Output the (x, y) coordinate of the center of the cell containing the given text.  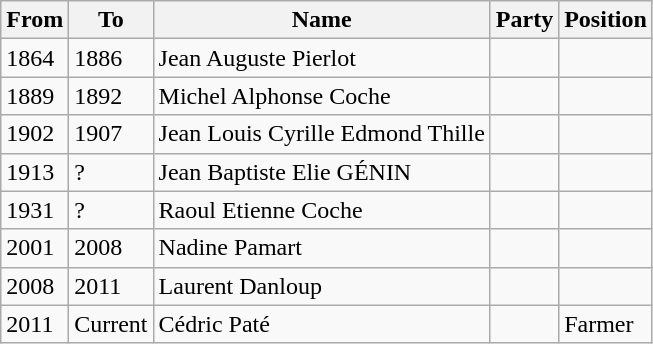
1902 (35, 134)
To (111, 20)
1913 (35, 172)
Farmer (606, 324)
From (35, 20)
Jean Auguste Pierlot (322, 58)
Party (524, 20)
1907 (111, 134)
Cédric Paté (322, 324)
2001 (35, 248)
Nadine Pamart (322, 248)
Jean Louis Cyrille Edmond Thille (322, 134)
1886 (111, 58)
Name (322, 20)
Raoul Etienne Coche (322, 210)
1892 (111, 96)
Laurent Danloup (322, 286)
Michel Alphonse Coche (322, 96)
Current (111, 324)
1864 (35, 58)
1931 (35, 210)
Position (606, 20)
1889 (35, 96)
Jean Baptiste Elie GÉNIN (322, 172)
